From the cell containing the given text, extract its center point as (X, Y) coordinate. 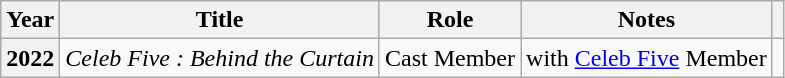
Year (30, 20)
2022 (30, 58)
with Celeb Five Member (647, 58)
Role (450, 20)
Notes (647, 20)
Cast Member (450, 58)
Celeb Five : Behind the Curtain (220, 58)
Title (220, 20)
